Search for the cell housing the specified text and yield its (x, y) center coordinate. 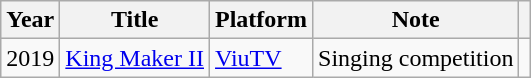
Title (135, 20)
ViuTV (262, 58)
2019 (30, 58)
King Maker II (135, 58)
Year (30, 20)
Note (416, 20)
Platform (262, 20)
Singing competition (416, 58)
